Capture the cell that displays the provided text and extract its [x, y] central coordinate. 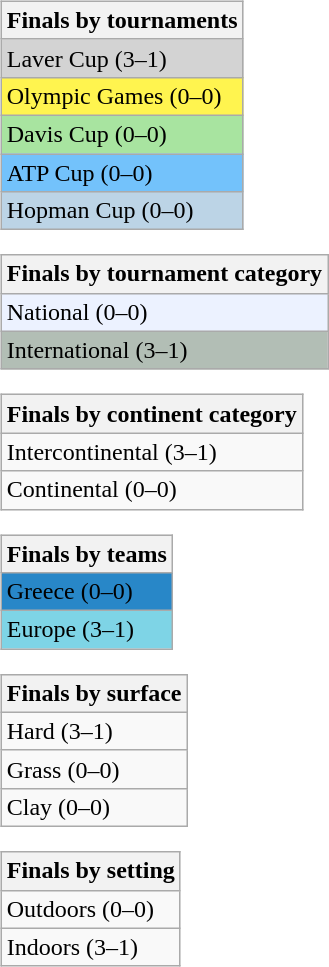
National (0–0) [164, 312]
Laver Cup (3–1) [122, 58]
Grass (0–0) [94, 769]
Intercontinental (3–1) [152, 452]
Clay (0–0) [94, 807]
Finals by continent category [152, 414]
Hopman Cup (0–0) [122, 211]
Finals by teams [86, 553]
Davis Cup (0–0) [122, 134]
Olympic Games (0–0) [122, 96]
Greece (0–0) [86, 592]
International (3–1) [164, 350]
Hard (3–1) [94, 731]
ATP Cup (0–0) [122, 173]
Europe (3–1) [86, 630]
Outdoors (0–0) [90, 909]
Finals by tournaments [122, 20]
Continental (0–0) [152, 490]
Finals by tournament category [164, 274]
Finals by setting [90, 871]
Finals by surface [94, 693]
Indoors (3–1) [90, 947]
